Identify which cell holds the provided text, then report its [X, Y] central coordinate. 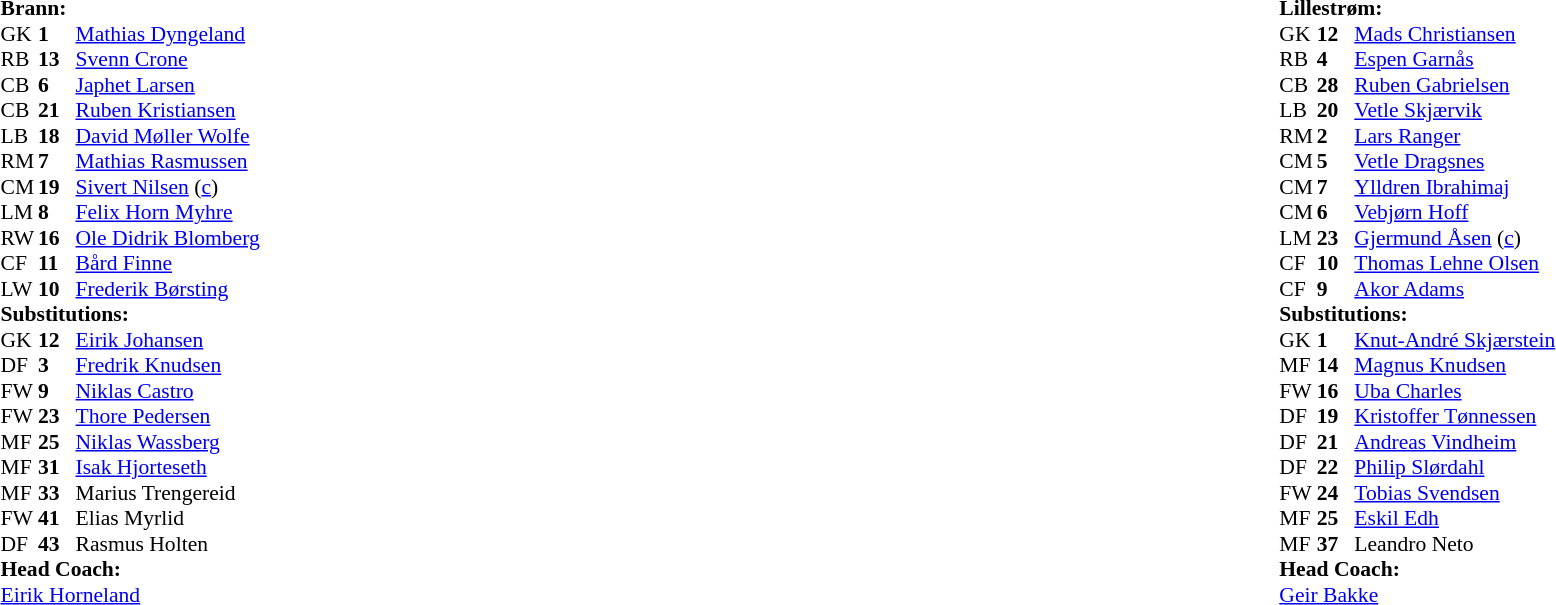
Isak Hjorteseth [168, 467]
Fredrik Knudsen [168, 365]
Tobias Svendsen [1454, 493]
Mathias Dyngeland [168, 34]
5 [1336, 161]
Eirik Johansen [168, 340]
8 [57, 213]
Knut-André Skjærstein [1454, 340]
18 [57, 136]
Eskil Edh [1454, 519]
Ole Didrik Blomberg [168, 238]
Rasmus Holten [168, 544]
4 [1336, 59]
Felix Horn Myhre [168, 213]
Vebjørn Hoff [1454, 213]
Sivert Nilsen (c) [168, 187]
Vetle Skjærvik [1454, 111]
Elias Myrlid [168, 519]
Mads Christiansen [1454, 34]
3 [57, 365]
41 [57, 519]
Leandro Neto [1454, 544]
28 [1336, 85]
RW [19, 238]
Marius Trengereid [168, 493]
Magnus Knudsen [1454, 365]
Niklas Wassberg [168, 442]
Espen Garnås [1454, 59]
Lars Ranger [1454, 136]
Ylldren Ibrahimaj [1454, 187]
20 [1336, 111]
13 [57, 59]
David Møller Wolfe [168, 136]
37 [1336, 544]
Thomas Lehne Olsen [1454, 263]
14 [1336, 365]
Thore Pedersen [168, 417]
Frederik Børsting [168, 289]
Bård Finne [168, 263]
Kristoffer Tønnessen [1454, 417]
Gjermund Åsen (c) [1454, 238]
LW [19, 289]
24 [1336, 493]
Uba Charles [1454, 391]
11 [57, 263]
Ruben Gabrielsen [1454, 85]
Svenn Crone [168, 59]
Philip Slørdahl [1454, 467]
2 [1336, 136]
Niklas Castro [168, 391]
Mathias Rasmussen [168, 161]
33 [57, 493]
31 [57, 467]
Ruben Kristiansen [168, 111]
Akor Adams [1454, 289]
Andreas Vindheim [1454, 442]
Japhet Larsen [168, 85]
Vetle Dragsnes [1454, 161]
22 [1336, 467]
43 [57, 544]
